Provide the (x, y) coordinate of the cell's center where the given text is located.  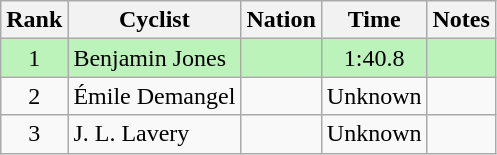
Émile Demangel (154, 96)
Rank (34, 20)
3 (34, 134)
1:40.8 (374, 58)
Time (374, 20)
Nation (281, 20)
Benjamin Jones (154, 58)
Cyclist (154, 20)
2 (34, 96)
Notes (461, 20)
J. L. Lavery (154, 134)
1 (34, 58)
